Pinpoint the cell where the given text exists, returning its [x, y] midpoint coordinate. 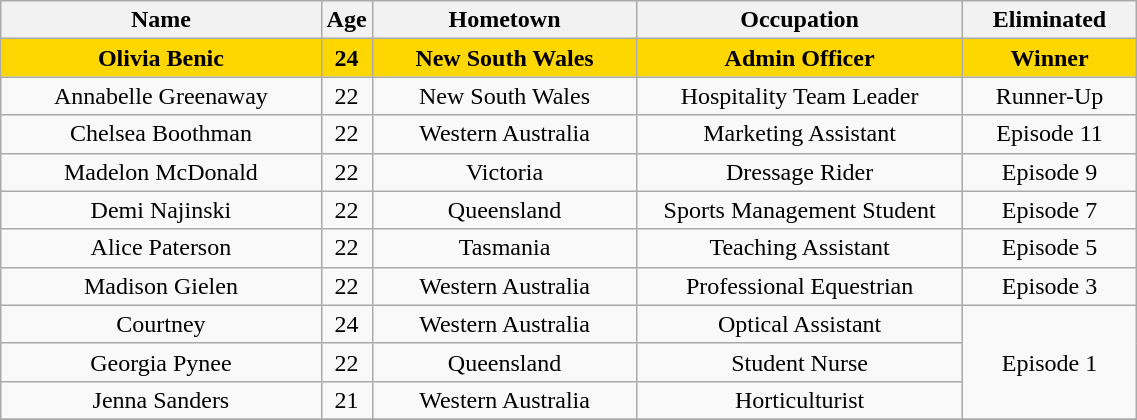
Hometown [504, 20]
Dressage Rider [800, 172]
Episode 11 [1050, 134]
Episode 3 [1050, 286]
Professional Equestrian [800, 286]
Annabelle Greenaway [161, 96]
Tasmania [504, 248]
Marketing Assistant [800, 134]
Victoria [504, 172]
Age [346, 20]
Sports Management Student [800, 210]
Name [161, 20]
Madison Gielen [161, 286]
Demi Najinski [161, 210]
Eliminated [1050, 20]
Winner [1050, 58]
Episode 5 [1050, 248]
Olivia Benic [161, 58]
Chelsea Boothman [161, 134]
Student Nurse [800, 362]
Horticulturist [800, 400]
Madelon McDonald [161, 172]
Runner-Up [1050, 96]
Admin Officer [800, 58]
21 [346, 400]
Alice Paterson [161, 248]
Jenna Sanders [161, 400]
Courtney [161, 324]
Georgia Pynee [161, 362]
Occupation [800, 20]
Episode 1 [1050, 362]
Optical Assistant [800, 324]
Teaching Assistant [800, 248]
Hospitality Team Leader [800, 96]
Episode 9 [1050, 172]
Episode 7 [1050, 210]
